Provide the [x, y] coordinate of the cell's center where the given text is located.  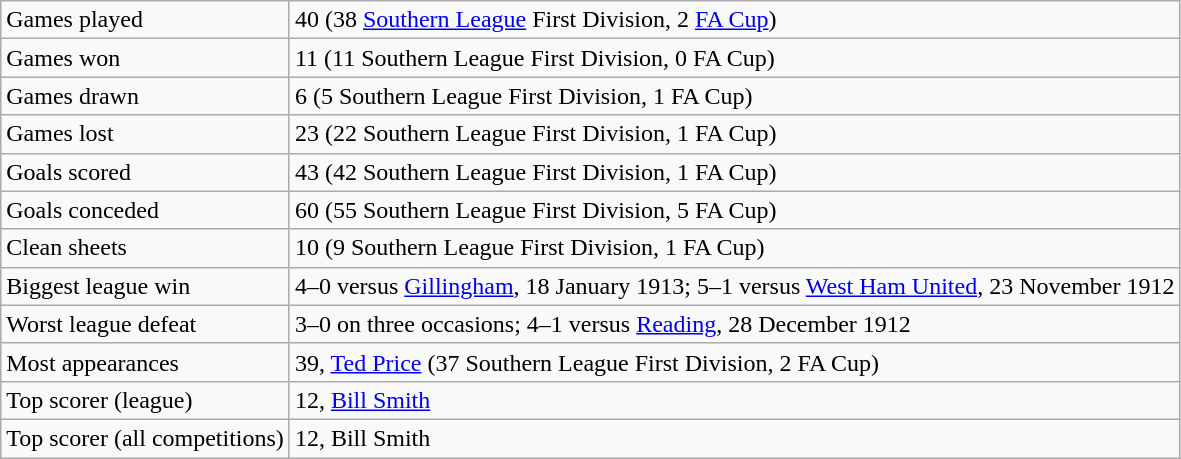
Top scorer (all competitions) [146, 438]
6 (5 Southern League First Division, 1 FA Cup) [734, 96]
Goals scored [146, 172]
Worst league defeat [146, 324]
Clean sheets [146, 248]
Games lost [146, 134]
Top scorer (league) [146, 400]
Games played [146, 20]
11 (11 Southern League First Division, 0 FA Cup) [734, 58]
39, Ted Price (37 Southern League First Division, 2 FA Cup) [734, 362]
4–0 versus Gillingham, 18 January 1913; 5–1 versus West Ham United, 23 November 1912 [734, 286]
Goals conceded [146, 210]
60 (55 Southern League First Division, 5 FA Cup) [734, 210]
Games drawn [146, 96]
Games won [146, 58]
Most appearances [146, 362]
43 (42 Southern League First Division, 1 FA Cup) [734, 172]
10 (9 Southern League First Division, 1 FA Cup) [734, 248]
40 (38 Southern League First Division, 2 FA Cup) [734, 20]
Biggest league win [146, 286]
3–0 on three occasions; 4–1 versus Reading, 28 December 1912 [734, 324]
23 (22 Southern League First Division, 1 FA Cup) [734, 134]
